Determine the (X, Y) coordinate at the center of the cell enclosing the given text.  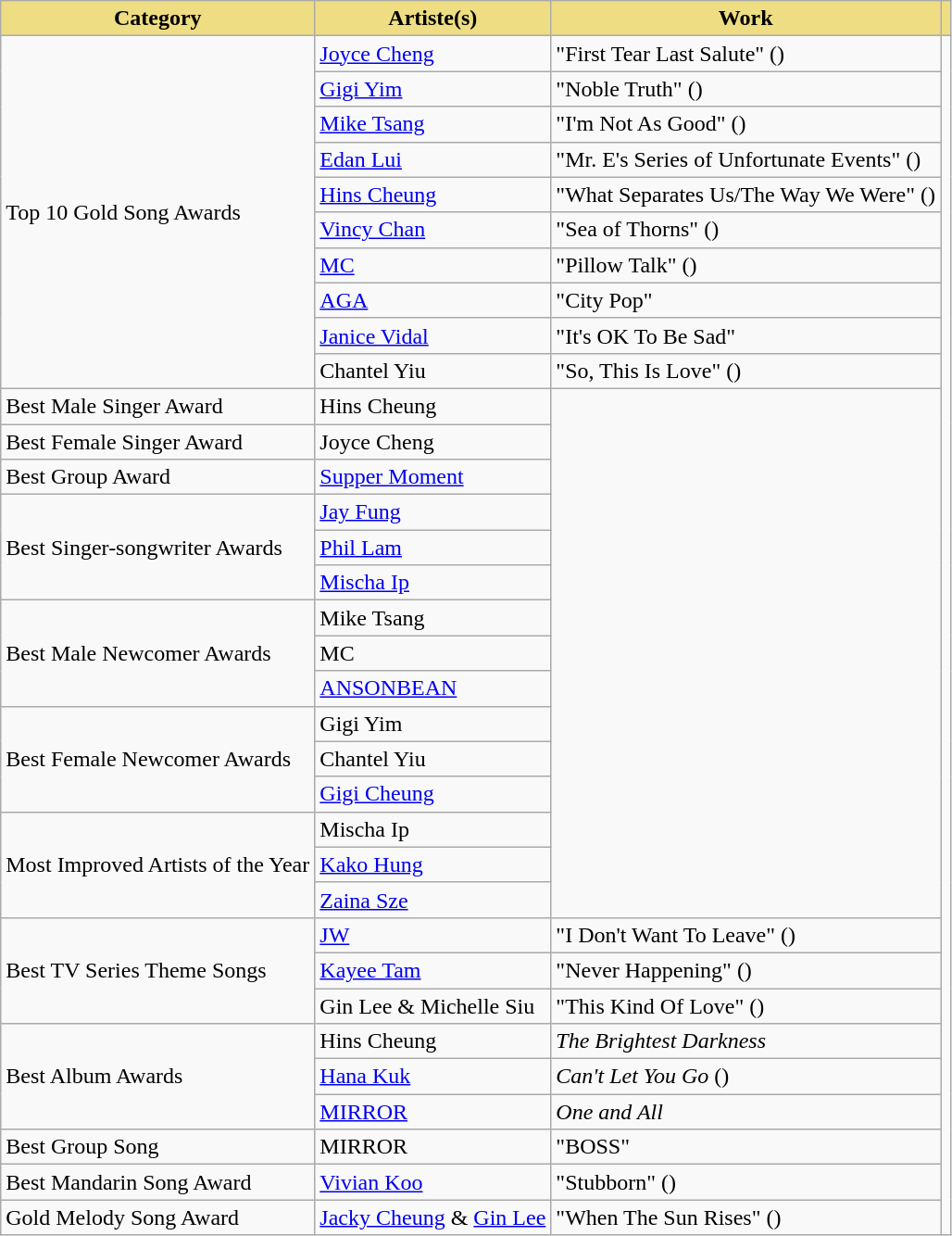
Vincy Chan (433, 230)
JW (433, 935)
Artiste(s) (433, 19)
Best Album Awards (157, 1077)
Best Female Newcomer Awards (157, 759)
"BOSS" (746, 1147)
Phil Lam (433, 548)
Best Singer-songwriter Awards (157, 548)
"Sea of Thorns" () (746, 230)
Best Group Award (157, 477)
Janice Vidal (433, 335)
Most Improved Artists of the Year (157, 864)
"Stubborn" () (746, 1182)
"Mr. E's Series of Unfortunate Events" () (746, 159)
"City Pop" (746, 300)
"When The Sun Rises" () (746, 1217)
"I'm Not As Good" () (746, 124)
Gin Lee & Michelle Siu (433, 1005)
Best Mandarin Song Award (157, 1182)
Edan Lui (433, 159)
Vivian Koo (433, 1182)
"It's OK To Be Sad" (746, 335)
Work (746, 19)
"This Kind Of Love" () (746, 1005)
"Noble Truth" () (746, 89)
Zaina Sze (433, 900)
The Brightest Darkness (746, 1041)
"I Don't Want To Leave" () (746, 935)
"So, This Is Love" () (746, 371)
Kayee Tam (433, 970)
Kako Hung (433, 864)
Can't Let You Go () (746, 1077)
"What Separates Us/The Way We Were" () (746, 195)
One and All (746, 1112)
ANSONBEAN (433, 688)
Best TV Series Theme Songs (157, 970)
"First Tear Last Salute" () (746, 54)
Supper Moment (433, 477)
Jay Fung (433, 512)
Best Group Song (157, 1147)
"Pillow Talk" () (746, 265)
Jacky Cheung & Gin Lee (433, 1217)
Best Male Newcomer Awards (157, 653)
Top 10 Gold Song Awards (157, 213)
AGA (433, 300)
Best Male Singer Award (157, 406)
Category (157, 19)
Gigi Cheung (433, 794)
Gold Melody Song Award (157, 1217)
Best Female Singer Award (157, 442)
Hana Kuk (433, 1077)
"Never Happening" () (746, 970)
